Search for the cell housing the specified text and yield its [X, Y] center coordinate. 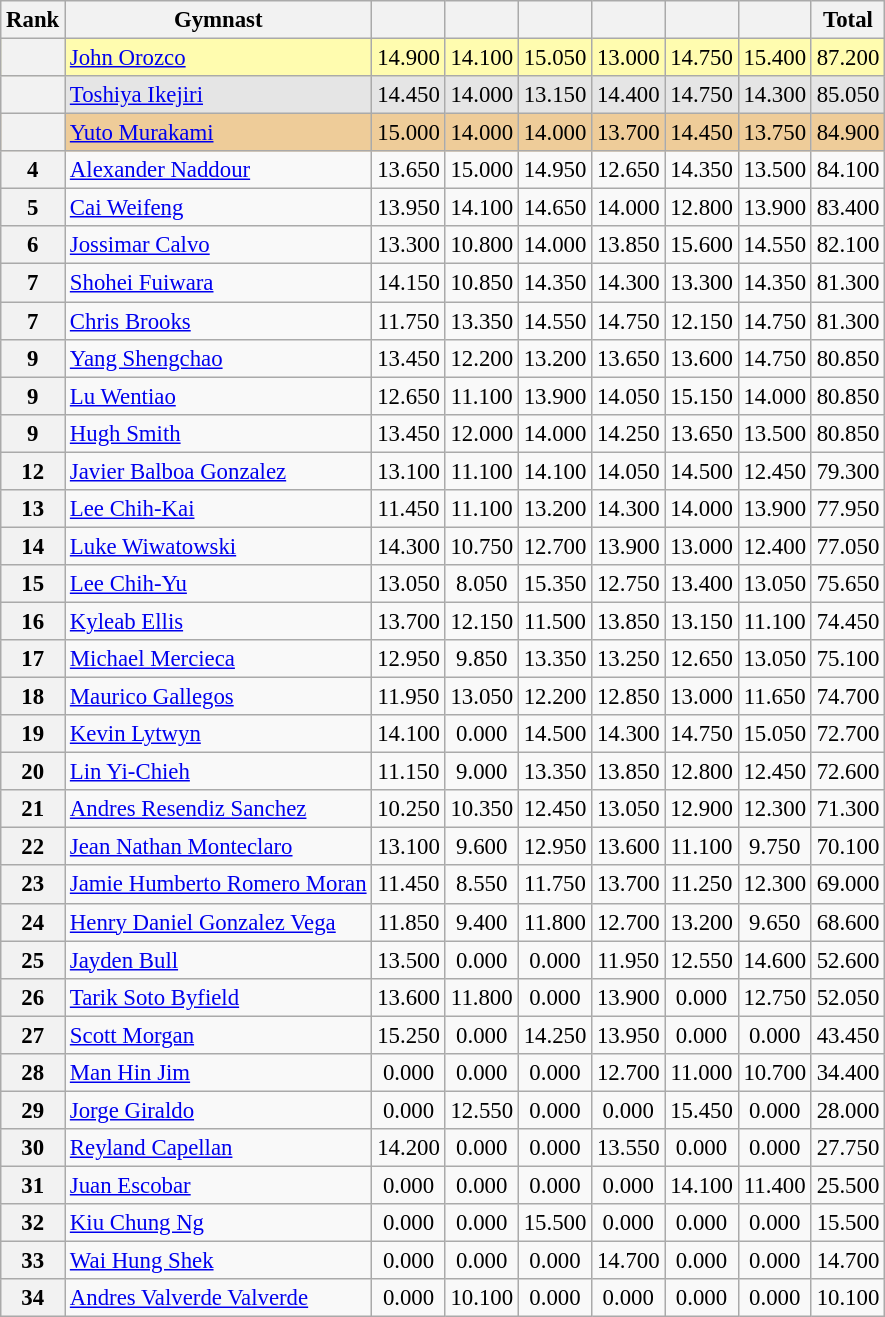
11.650 [774, 697]
Alexander Naddour [218, 170]
John Orozco [218, 58]
77.950 [848, 509]
16 [33, 621]
14 [33, 546]
72.600 [848, 772]
Reyland Capellan [218, 1148]
85.050 [848, 95]
Lin Yi-Chieh [218, 772]
11.850 [408, 922]
9.400 [482, 922]
22 [33, 847]
Hugh Smith [218, 433]
34 [33, 1298]
Man Hin Jim [218, 1073]
52.050 [848, 997]
15.150 [702, 396]
Tarik Soto Byfield [218, 997]
Total [848, 20]
69.000 [848, 885]
27.750 [848, 1148]
15.250 [408, 1035]
11.250 [702, 885]
Michael Mercieca [218, 659]
Chris Brooks [218, 321]
28.000 [848, 1110]
27 [33, 1035]
68.600 [848, 922]
Yang Shengchao [218, 358]
77.050 [848, 546]
6 [33, 245]
Wai Hung Shek [218, 1261]
20 [33, 772]
9.650 [774, 922]
Henry Daniel Gonzalez Vega [218, 922]
Toshiya Ikejiri [218, 95]
17 [33, 659]
15.350 [554, 584]
Jamie Humberto Romero Moran [218, 885]
87.200 [848, 58]
14.900 [408, 58]
21 [33, 809]
14.600 [774, 960]
26 [33, 997]
82.100 [848, 245]
33 [33, 1261]
10.850 [482, 283]
12 [33, 471]
13.250 [628, 659]
84.100 [848, 170]
11.000 [702, 1073]
70.100 [848, 847]
72.700 [848, 734]
14.650 [554, 208]
Javier Balboa Gonzalez [218, 471]
52.600 [848, 960]
24 [33, 922]
Juan Escobar [218, 1185]
13.400 [702, 584]
15.600 [702, 245]
9.850 [482, 659]
Lee Chih-Yu [218, 584]
71.300 [848, 809]
Kevin Lytwyn [218, 734]
15.400 [774, 58]
15.450 [702, 1110]
Jorge Giraldo [218, 1110]
Lu Wentiao [218, 396]
9.000 [482, 772]
84.900 [848, 133]
74.700 [848, 697]
Jossimar Calvo [218, 245]
14.150 [408, 283]
Maurico Gallegos [218, 697]
28 [33, 1073]
Andres Resendiz Sanchez [218, 809]
19 [33, 734]
13.750 [774, 133]
31 [33, 1185]
Rank [33, 20]
75.650 [848, 584]
14.400 [628, 95]
23 [33, 885]
Kyleab Ellis [218, 621]
Kiu Chung Ng [218, 1223]
Jean Nathan Monteclaro [218, 847]
83.400 [848, 208]
12.900 [702, 809]
8.550 [482, 885]
Scott Morgan [218, 1035]
4 [33, 170]
25.500 [848, 1185]
74.450 [848, 621]
Luke Wiwatowski [218, 546]
9.750 [774, 847]
10.750 [482, 546]
12.000 [482, 433]
25 [33, 960]
34.400 [848, 1073]
13.550 [628, 1148]
14.950 [554, 170]
12.400 [774, 546]
29 [33, 1110]
18 [33, 697]
Andres Valverde Valverde [218, 1298]
Jayden Bull [218, 960]
15 [33, 584]
30 [33, 1148]
Gymnast [218, 20]
43.450 [848, 1035]
11.150 [408, 772]
Lee Chih-Kai [218, 509]
12.850 [628, 697]
11.400 [774, 1185]
Yuto Murakami [218, 133]
75.100 [848, 659]
13 [33, 509]
14.200 [408, 1148]
Shohei Fuiwara [218, 283]
32 [33, 1223]
11.500 [554, 621]
9.600 [482, 847]
79.300 [848, 471]
Cai Weifeng [218, 208]
10.700 [774, 1073]
8.050 [482, 584]
10.800 [482, 245]
10.250 [408, 809]
5 [33, 208]
10.350 [482, 809]
